Provide the (X, Y) coordinate of the cell's center where the given text is located.  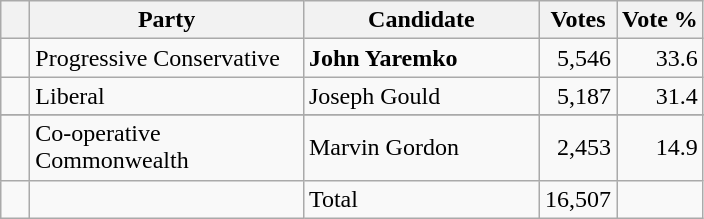
Candidate (421, 20)
Votes (578, 20)
16,507 (578, 199)
Progressive Conservative (167, 58)
14.9 (660, 148)
33.6 (660, 58)
5,546 (578, 58)
2,453 (578, 148)
Vote % (660, 20)
Party (167, 20)
Co-operative Commonwealth (167, 148)
31.4 (660, 96)
Marvin Gordon (421, 148)
5,187 (578, 96)
John Yaremko (421, 58)
Total (421, 199)
Liberal (167, 96)
Joseph Gould (421, 96)
